Extract the (X, Y) coordinate from the center of the cell holding the provided text.  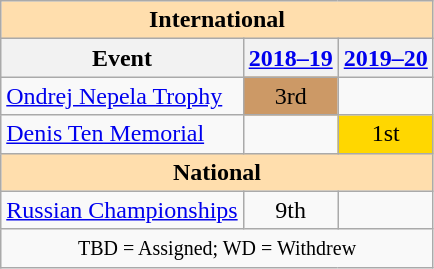
International (218, 20)
2019–20 (386, 58)
Denis Ten Memorial (122, 134)
1st (386, 134)
3rd (290, 96)
9th (290, 210)
TBD = Assigned; WD = Withdrew (218, 248)
National (218, 172)
Russian Championships (122, 210)
Event (122, 58)
Ondrej Nepela Trophy (122, 96)
2018–19 (290, 58)
